Find where the given text appears and provide that cell's center as [X, Y] coordinate. 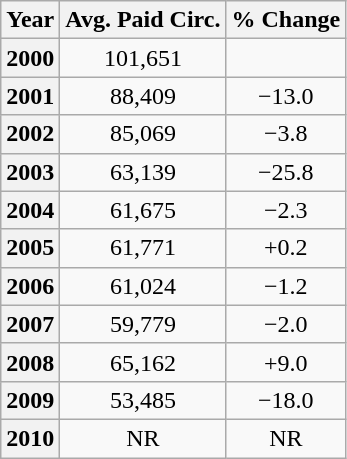
−3.8 [286, 134]
88,409 [143, 96]
−1.2 [286, 286]
2010 [30, 438]
2004 [30, 210]
101,651 [143, 58]
2008 [30, 362]
59,779 [143, 324]
−18.0 [286, 400]
% Change [286, 20]
−2.0 [286, 324]
85,069 [143, 134]
−13.0 [286, 96]
−25.8 [286, 172]
61,024 [143, 286]
2001 [30, 96]
2007 [30, 324]
2006 [30, 286]
61,771 [143, 248]
Avg. Paid Circ. [143, 20]
53,485 [143, 400]
65,162 [143, 362]
2002 [30, 134]
Year [30, 20]
+0.2 [286, 248]
61,675 [143, 210]
2000 [30, 58]
−2.3 [286, 210]
2003 [30, 172]
2005 [30, 248]
63,139 [143, 172]
+9.0 [286, 362]
2009 [30, 400]
